Locate the cell with the specified text and output its [x, y] center coordinate. 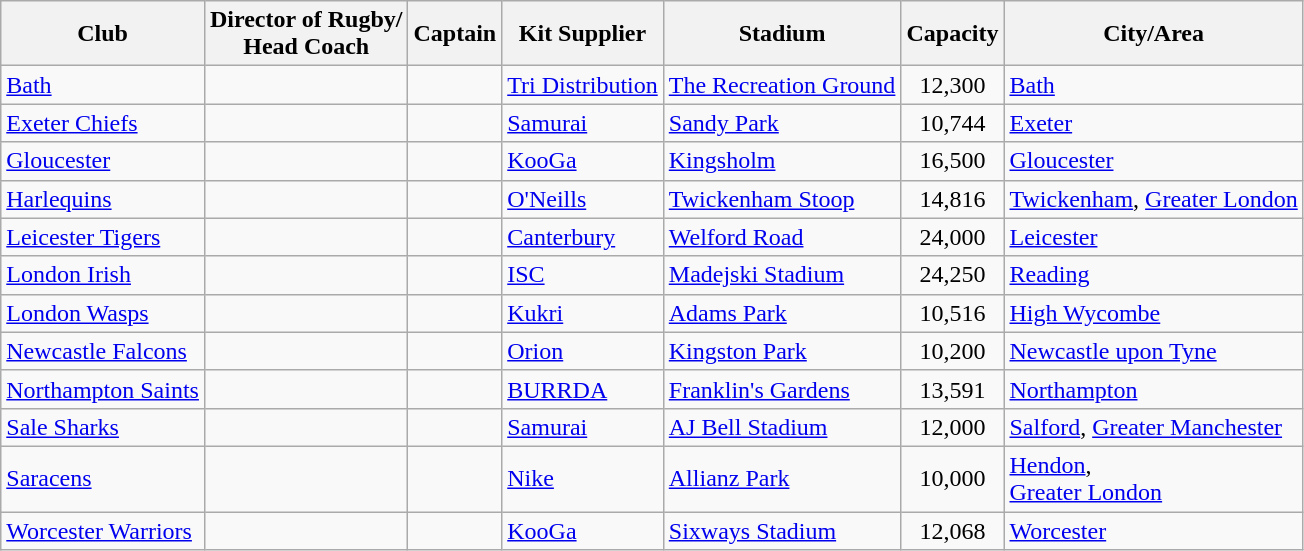
O'Neills [583, 199]
Exeter [1154, 123]
12,300 [952, 85]
Kingsholm [782, 161]
The Recreation Ground [782, 85]
City/Area [1154, 34]
Sixways Stadium [782, 531]
16,500 [952, 161]
24,000 [952, 237]
10,744 [952, 123]
10,000 [952, 478]
Leicester Tigers [103, 237]
London Irish [103, 275]
Saracens [103, 478]
12,000 [952, 427]
Madejski Stadium [782, 275]
Reading [1154, 275]
12,068 [952, 531]
BURRDA [583, 389]
Canterbury [583, 237]
Welford Road [782, 237]
Capacity [952, 34]
London Wasps [103, 313]
Worcester [1154, 531]
Kukri [583, 313]
Twickenham Stoop [782, 199]
Hendon,Greater London [1154, 478]
10,516 [952, 313]
ISC [583, 275]
Worcester Warriors [103, 531]
High Wycombe [1154, 313]
10,200 [952, 351]
Stadium [782, 34]
Kingston Park [782, 351]
Sandy Park [782, 123]
Nike [583, 478]
Captain [455, 34]
AJ Bell Stadium [782, 427]
Harlequins [103, 199]
Newcastle Falcons [103, 351]
Newcastle upon Tyne [1154, 351]
24,250 [952, 275]
Director of Rugby/Head Coach [306, 34]
Twickenham, Greater London [1154, 199]
Allianz Park [782, 478]
Kit Supplier [583, 34]
Club [103, 34]
Exeter Chiefs [103, 123]
Orion [583, 351]
Adams Park [782, 313]
Franklin's Gardens [782, 389]
Northampton Saints [103, 389]
Salford, Greater Manchester [1154, 427]
14,816 [952, 199]
Leicester [1154, 237]
Tri Distribution [583, 85]
Sale Sharks [103, 427]
Northampton [1154, 389]
13,591 [952, 389]
